Search for the cell housing the specified text and yield its (X, Y) center coordinate. 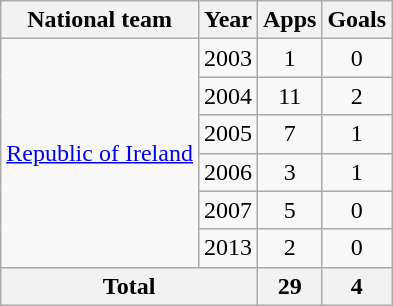
2007 (228, 210)
2003 (228, 58)
2006 (228, 172)
2013 (228, 248)
Republic of Ireland (100, 153)
5 (289, 210)
Year (228, 20)
29 (289, 286)
2005 (228, 134)
11 (289, 96)
4 (357, 286)
Apps (289, 20)
Goals (357, 20)
National team (100, 20)
7 (289, 134)
3 (289, 172)
2004 (228, 96)
Total (130, 286)
